Return (X, Y) of the center of cell containing provided text 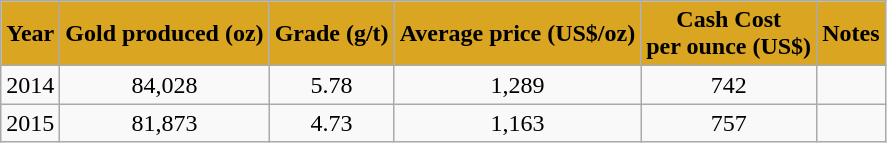
2015 (30, 123)
742 (729, 85)
Notes (851, 34)
Cash Costper ounce (US$) (729, 34)
5.78 (332, 85)
2014 (30, 85)
1,289 (518, 85)
757 (729, 123)
81,873 (164, 123)
4.73 (332, 123)
Average price (US$/oz) (518, 34)
84,028 (164, 85)
Year (30, 34)
Gold produced (oz) (164, 34)
1,163 (518, 123)
Grade (g/t) (332, 34)
